Search for the cell housing the specified text and yield its [x, y] center coordinate. 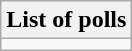
List of polls [66, 20]
